Pinpoint the cell where the given text exists, returning its [X, Y] midpoint coordinate. 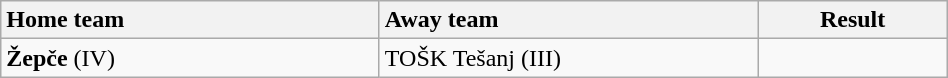
TOŠK Tešanj (III) [568, 58]
Home team [190, 20]
Žepče (IV) [190, 58]
Result [852, 20]
Away team [568, 20]
